For the text-containing cell, return its midpoint in [X, Y] coordinate format. 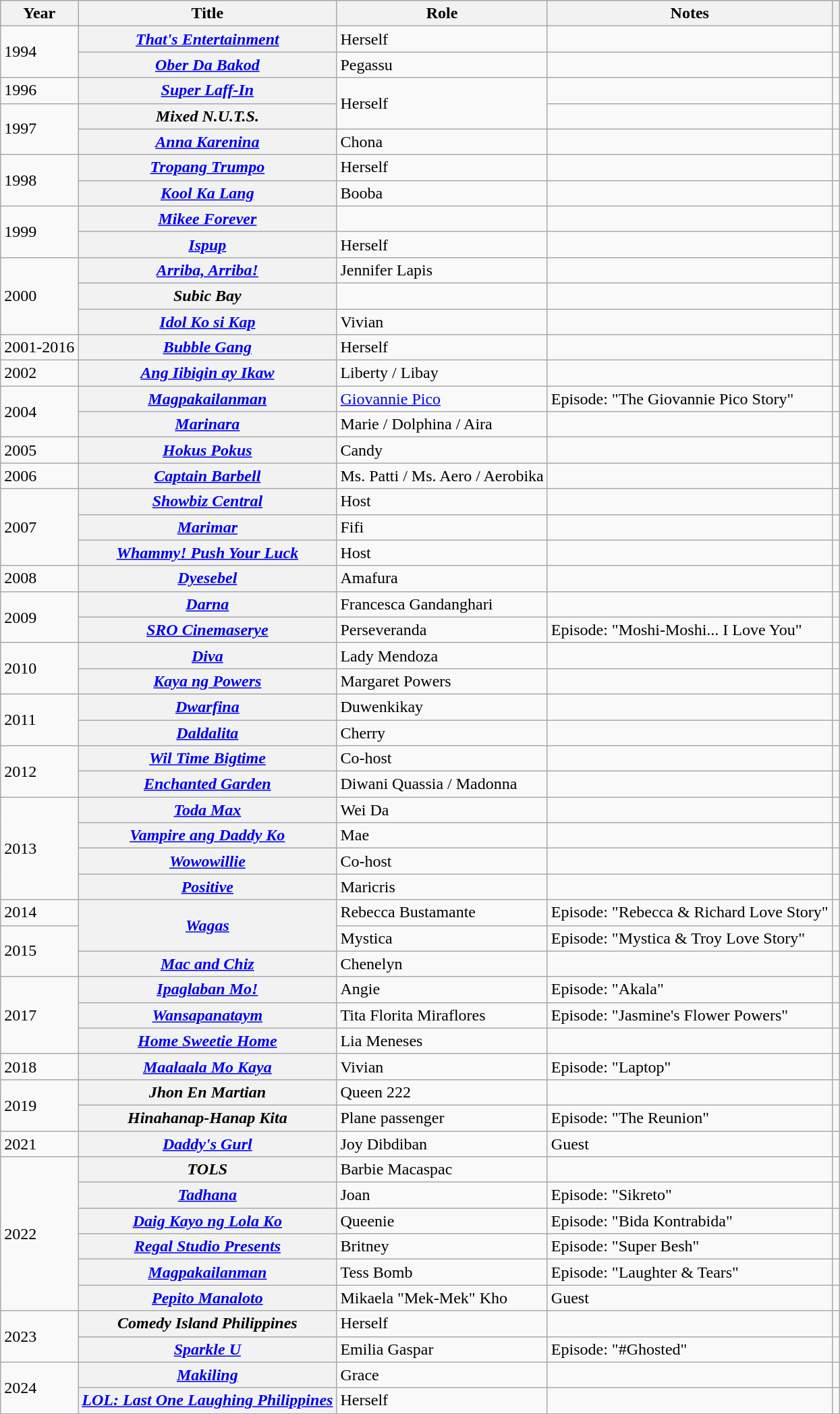
2012 [39, 771]
Daig Kayo ng Lola Ko [208, 1221]
Daddy's Gurl [208, 1144]
Marinara [208, 425]
Rebecca Bustamante [442, 913]
Comedy Island Philippines [208, 1324]
1999 [39, 232]
Joan [442, 1195]
Duwenkikay [442, 707]
2019 [39, 1105]
Tadhana [208, 1195]
Darna [208, 604]
2005 [39, 450]
TOLS [208, 1170]
Francesca Gandanghari [442, 604]
2022 [39, 1234]
2000 [39, 296]
Wagas [208, 925]
Tita Florita Miraflores [442, 1015]
Arriba, Arriba! [208, 270]
Candy [442, 450]
Mikee Forever [208, 219]
Year [39, 13]
Episode: "#Ghosted" [690, 1349]
Enchanted Garden [208, 784]
Diva [208, 655]
2024 [39, 1388]
Episode: "Bida Kontrabida" [690, 1221]
Episode: "Laptop" [690, 1066]
2001-2016 [39, 348]
Diwani Quassia / Madonna [442, 784]
Mac and Chiz [208, 964]
Captain Barbell [208, 476]
2014 [39, 913]
Barbie Macaspac [442, 1170]
Booba [442, 193]
Wansapanataym [208, 1015]
SRO Cinemaserye [208, 630]
Kool Ka Lang [208, 193]
Episode: "Jasmine's Flower Powers" [690, 1015]
2008 [39, 578]
Jhon En Martian [208, 1092]
2017 [39, 1015]
Queenie [442, 1221]
Mikaela "Mek-Mek" Kho [442, 1298]
Notes [690, 13]
1996 [39, 90]
Whammy! Push Your Luck [208, 553]
Hokus Pokus [208, 450]
Chenelyn [442, 964]
Ms. Patti / Ms. Aero / Aerobika [442, 476]
That's Entertainment [208, 39]
Episode: "Rebecca & Richard Love Story" [690, 913]
Title [208, 13]
Kaya ng Powers [208, 681]
Role [442, 13]
2010 [39, 668]
Wowowillie [208, 861]
Wei Da [442, 810]
Dyesebel [208, 578]
Perseveranda [442, 630]
Episode: "Mystica & Troy Love Story" [690, 938]
Chona [442, 142]
1994 [39, 52]
Hinahanap-Hanap Kita [208, 1118]
2011 [39, 719]
Mixed N.U.T.S. [208, 116]
Ispup [208, 244]
Britney [442, 1247]
Episode: "Sikreto" [690, 1195]
Anna Karenina [208, 142]
Ober Da Bakod [208, 65]
2021 [39, 1144]
Mystica [442, 938]
Tropang Trumpo [208, 167]
Sparkle U [208, 1349]
Toda Max [208, 810]
Lady Mendoza [442, 655]
Super Laff-In [208, 90]
Pegassu [442, 65]
Episode: "Akala" [690, 989]
Episode: "Super Besh" [690, 1247]
Vampire ang Daddy Ko [208, 836]
LOL: Last One Laughing Philippines [208, 1401]
Margaret Powers [442, 681]
Bubble Gang [208, 348]
Cherry [442, 732]
Episode: "Laughter & Tears" [690, 1272]
Tess Bomb [442, 1272]
Plane passenger [442, 1118]
Amafura [442, 578]
Joy Dibdiban [442, 1144]
Marimar [208, 527]
Grace [442, 1375]
Fifi [442, 527]
Episode: "Moshi-Moshi... I Love You" [690, 630]
Maricris [442, 887]
Subic Bay [208, 296]
Home Sweetie Home [208, 1041]
Ipaglaban Mo! [208, 989]
2015 [39, 951]
2007 [39, 527]
1998 [39, 180]
Jennifer Lapis [442, 270]
2009 [39, 617]
Makiling [208, 1375]
Positive [208, 887]
Marie / Dolphina / Aira [442, 425]
Idol Ko si Kap [208, 322]
2013 [39, 848]
Showbiz Central [208, 501]
2018 [39, 1066]
1997 [39, 129]
Mae [442, 836]
Emilia Gaspar [442, 1349]
Ang Iibigin ay Ikaw [208, 373]
2004 [39, 412]
Angie [442, 989]
Pepito Manaloto [208, 1298]
Regal Studio Presents [208, 1247]
Daldalita [208, 732]
Episode: "The Giovannie Pico Story" [690, 399]
Liberty / Libay [442, 373]
2002 [39, 373]
Queen 222 [442, 1092]
Wil Time Bigtime [208, 759]
Maalaala Mo Kaya [208, 1066]
2023 [39, 1336]
Lia Meneses [442, 1041]
2006 [39, 476]
Dwarfina [208, 707]
Episode: "The Reunion" [690, 1118]
Giovannie Pico [442, 399]
